Scan for the cell matching the given text and deliver its (X, Y) coordinate at center. 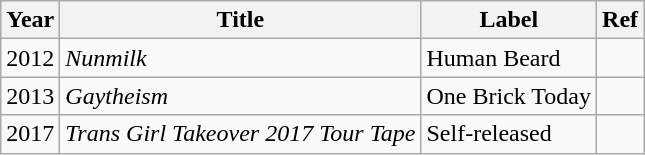
2017 (30, 134)
Label (509, 20)
One Brick Today (509, 96)
Self-released (509, 134)
2012 (30, 58)
Title (240, 20)
Nunmilk (240, 58)
Gaytheism (240, 96)
Human Beard (509, 58)
Ref (620, 20)
Trans Girl Takeover 2017 Tour Tape (240, 134)
2013 (30, 96)
Year (30, 20)
